Capture the cell that displays the provided text and extract its (X, Y) central coordinate. 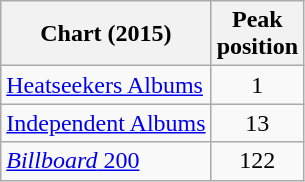
Billboard 200 (106, 161)
Chart (2015) (106, 34)
Independent Albums (106, 123)
13 (257, 123)
Heatseekers Albums (106, 85)
122 (257, 161)
Peakposition (257, 34)
1 (257, 85)
